Pinpoint the cell where the given text exists, returning its [x, y] midpoint coordinate. 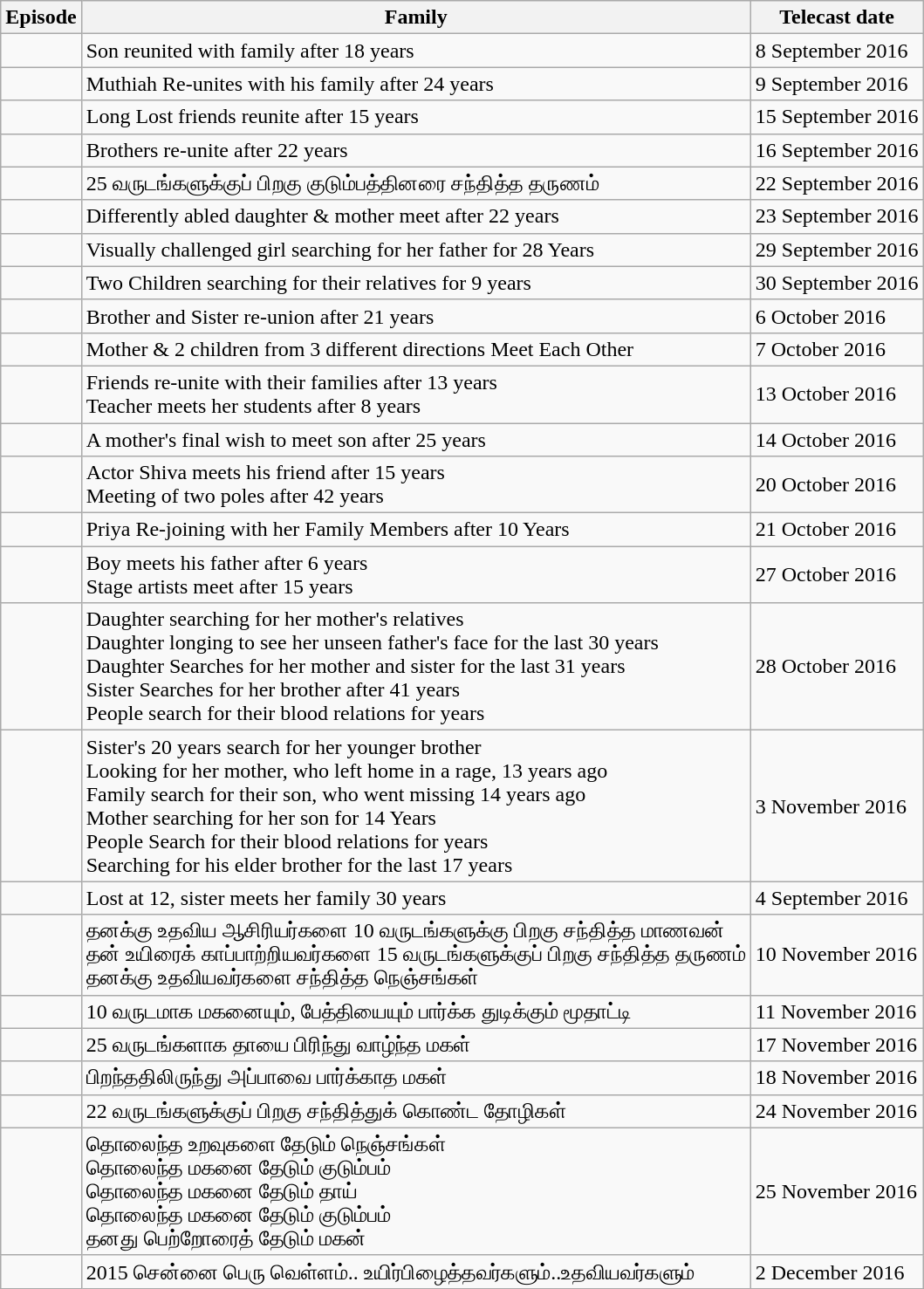
2 December 2016 [837, 1272]
24 November 2016 [837, 1111]
Two Children searching for their relatives for 9 years [415, 283]
11 November 2016 [837, 1011]
பிறந்ததிலிருந்து அப்பாவை பார்க்காத மகள் [415, 1078]
27 October 2016 [837, 574]
16 September 2016 [837, 150]
25 November 2016 [837, 1191]
Priya Re-joining with her Family Members after 10 Years [415, 530]
18 November 2016 [837, 1078]
20 October 2016 [837, 485]
10 வருடமாக மகனையும், பேத்தியையும் பார்க்க துடிக்கும் மூதாட்டி [415, 1011]
தொலைந்த உறவுகளை தேடும் நெஞ்சங்கள் தொலைந்த மகனை தேடும் குடும்பம் தொலைந்த மகனை தேடும் தாய் தொலைந்த மகனை தேடும் குடும்பம் தனது பெற்றோரைத் தேடும் மகன் [415, 1191]
3 November 2016 [837, 806]
Visually challenged girl searching for her father for 28 Years [415, 250]
14 October 2016 [837, 439]
Friends re-unite with their families after 13 years Teacher meets her students after 8 years [415, 394]
8 September 2016 [837, 51]
Differently abled daughter & mother meet after 22 years [415, 216]
23 September 2016 [837, 216]
22 September 2016 [837, 183]
Telecast date [837, 17]
21 October 2016 [837, 530]
Muthiah Re-unites with his family after 24 years [415, 84]
Mother & 2 children from 3 different directions Meet Each Other [415, 349]
Actor Shiva meets his friend after 15 years Meeting of two poles after 42 years [415, 485]
7 October 2016 [837, 349]
9 September 2016 [837, 84]
28 October 2016 [837, 667]
4 September 2016 [837, 898]
15 September 2016 [837, 117]
25 வருடங்களாக தாயை பிரிந்து வாழ்ந்த மகள் [415, 1045]
Episode [41, 17]
13 October 2016 [837, 394]
Boy meets his father after 6 years Stage artists meet after 15 years [415, 574]
Lost at 12, sister meets her family 30 years [415, 898]
17 November 2016 [837, 1045]
A mother's final wish to meet son after 25 years [415, 439]
Family [415, 17]
30 September 2016 [837, 283]
Son reunited with family after 18 years [415, 51]
Brothers re-unite after 22 years [415, 150]
22 வருடங்களுக்குப் பிறகு சந்தித்துக் கொண்ட தோழிகள் [415, 1111]
25 வருடங்களுக்குப் பிறகு குடும்பத்தினரை சந்தித்த தருணம் [415, 183]
6 October 2016 [837, 316]
Long Lost friends reunite after 15 years [415, 117]
2015 சென்னை பெரு வெள்ளம்.. உயிர்பிழைத்தவர்களும்..உதவியவர்களும் [415, 1272]
10 November 2016 [837, 955]
Brother and Sister re-union after 21 years [415, 316]
29 September 2016 [837, 250]
